Detect which cell encompasses the target text, then output its (x, y) center coordinate. 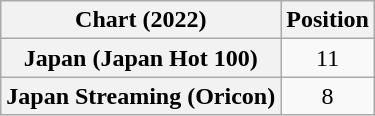
11 (328, 58)
Position (328, 20)
Japan (Japan Hot 100) (141, 58)
Chart (2022) (141, 20)
8 (328, 96)
Japan Streaming (Oricon) (141, 96)
